From the cell containing the given text, extract its center point as [x, y] coordinate. 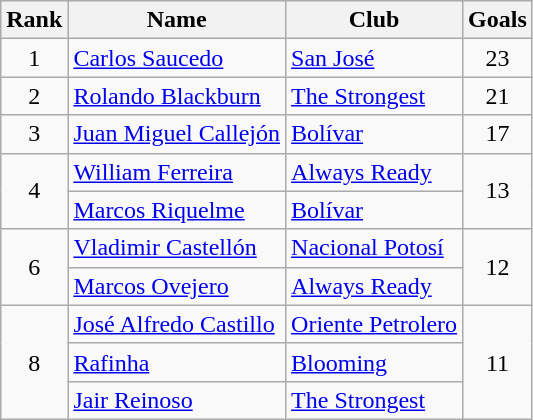
William Ferreira [177, 172]
Club [374, 20]
Blooming [374, 362]
Nacional Potosí [374, 248]
12 [498, 267]
11 [498, 362]
2 [34, 96]
Rank [34, 20]
4 [34, 191]
Juan Miguel Callejón [177, 134]
23 [498, 58]
21 [498, 96]
Marcos Riquelme [177, 210]
Rolando Blackburn [177, 96]
Vladimir Castellón [177, 248]
Jair Reinoso [177, 400]
Goals [498, 20]
Rafinha [177, 362]
San José [374, 58]
6 [34, 267]
1 [34, 58]
Name [177, 20]
3 [34, 134]
17 [498, 134]
José Alfredo Castillo [177, 324]
13 [498, 191]
Oriente Petrolero [374, 324]
8 [34, 362]
Marcos Ovejero [177, 286]
Carlos Saucedo [177, 58]
